Provide the (x, y) coordinate of the cell's center where the given text is located.  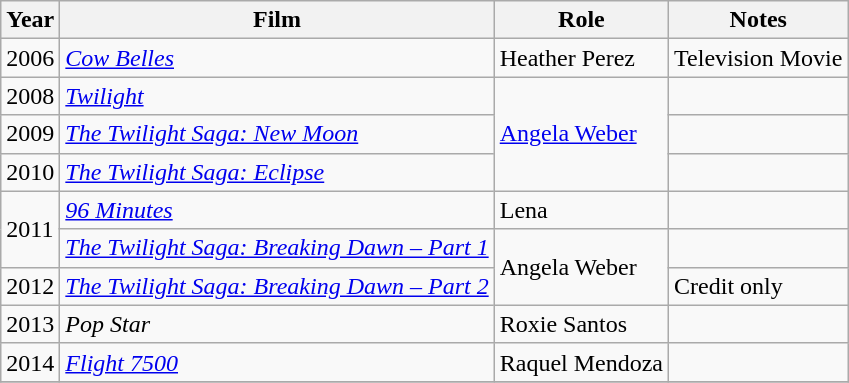
The Twilight Saga: New Moon (277, 134)
Cow Belles (277, 58)
The Twilight Saga: Breaking Dawn – Part 1 (277, 248)
Roxie Santos (581, 324)
Lena (581, 210)
2009 (30, 134)
2008 (30, 96)
Pop Star (277, 324)
Flight 7500 (277, 362)
The Twilight Saga: Eclipse (277, 172)
The Twilight Saga: Breaking Dawn – Part 2 (277, 286)
2012 (30, 286)
2006 (30, 58)
2010 (30, 172)
2013 (30, 324)
Year (30, 20)
Notes (758, 20)
2014 (30, 362)
Twilight (277, 96)
Role (581, 20)
96 Minutes (277, 210)
Film (277, 20)
Raquel Mendoza (581, 362)
Television Movie (758, 58)
Credit only (758, 286)
2011 (30, 229)
Heather Perez (581, 58)
